Search for the cell housing the specified text and yield its [X, Y] center coordinate. 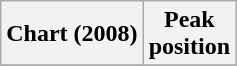
Chart (2008) [72, 34]
Peakposition [189, 34]
